Pinpoint the cell where the given text exists, returning its [X, Y] midpoint coordinate. 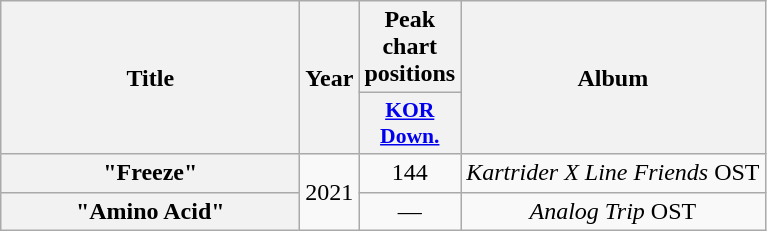
Title [150, 78]
"Freeze" [150, 173]
Analog Trip OST [613, 211]
KORDown. [410, 124]
Year [330, 78]
— [410, 211]
"Amino Acid" [150, 211]
2021 [330, 192]
144 [410, 173]
Kartrider X Line Friends OST [613, 173]
Peak chartpositions [410, 47]
Album [613, 78]
